Provide the [X, Y] coordinate of the cell's center where the given text is located.  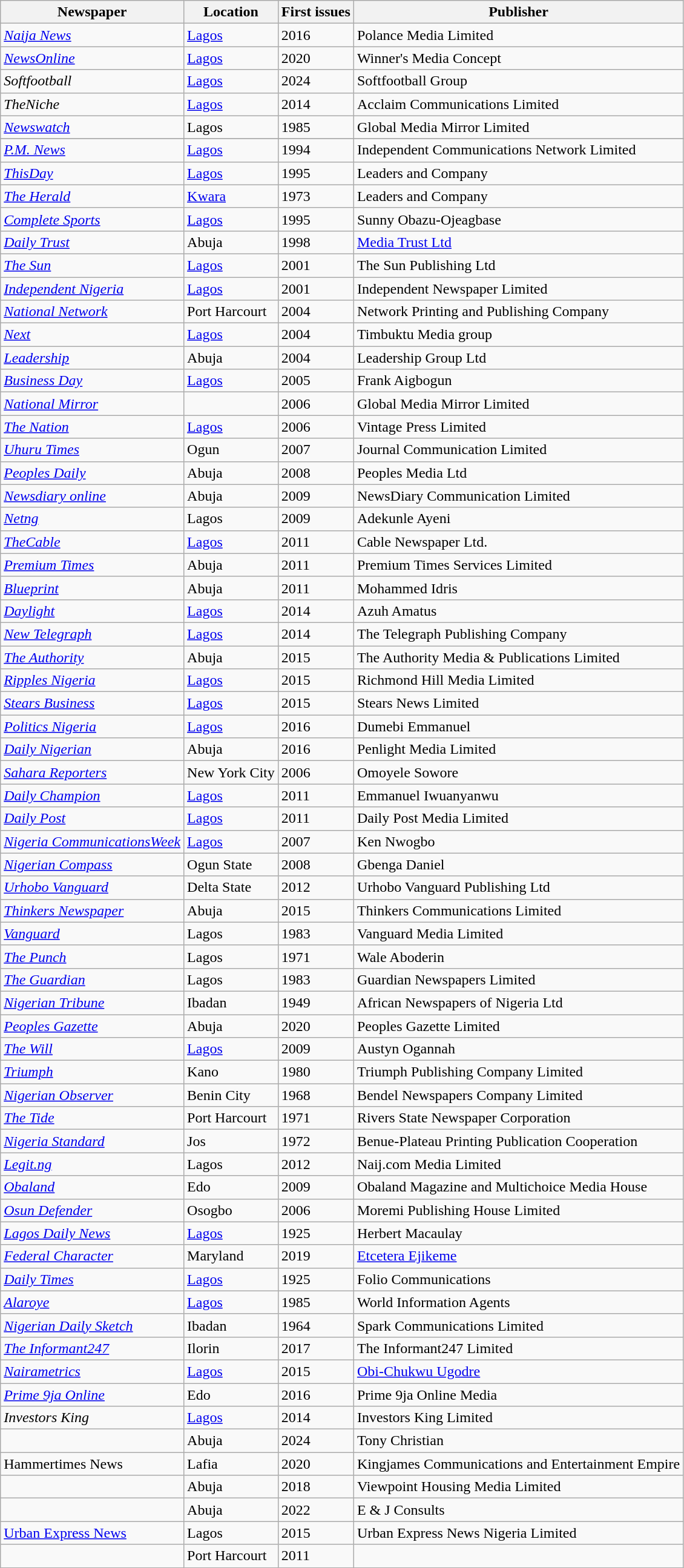
Azuh Amatus [518, 611]
Premium Times Services Limited [518, 565]
2022 [316, 1510]
The Informant247 [92, 1348]
Cable Newspaper Ltd. [518, 542]
Frank Aigbogun [518, 381]
Richmond Hill Media Limited [518, 680]
Leadership [92, 358]
Benue-Plateau Printing Publication Cooperation [518, 1141]
Investors King [92, 1418]
Acclaim Communications Limited [518, 104]
Emmanuel Iwuanyanwu [518, 796]
Daily Champion [92, 796]
New York City [231, 772]
Obi-Chukwu Ugodre [518, 1371]
Business Day [92, 381]
Adekunle Ayeni [518, 519]
Triumph Publishing Company Limited [518, 1072]
Kwara [231, 196]
TheNiche [92, 104]
Urhobo Vanguard [92, 888]
Lagos Daily News [92, 1233]
The Authority Media & Publications Limited [518, 657]
Peoples Media Ltd [518, 473]
Newspaper [92, 12]
The Sun [92, 265]
Vanguard [92, 934]
Daily Nigerian [92, 749]
Osun Defender [92, 1210]
Journal Communication Limited [518, 450]
Investors King Limited [518, 1418]
The Tide [92, 1118]
National Network [92, 312]
2017 [316, 1348]
Maryland [231, 1256]
Polance Media Limited [518, 35]
P.M. News [92, 150]
1949 [316, 1003]
Softfootball [92, 81]
Independent Newspaper Limited [518, 289]
Daily Times [92, 1279]
World Information Agents [518, 1302]
Nairametrics [92, 1371]
Premium Times [92, 565]
Nigeria Standard [92, 1141]
TheCable [92, 542]
Delta State [231, 888]
Benin City [231, 1095]
ThisDay [92, 173]
Publisher [518, 12]
Ogun State [231, 865]
Federal Character [92, 1256]
Daily Post [92, 819]
Lafia [231, 1464]
Austyn Ogannah [518, 1049]
The Guardian [92, 980]
NewsDiary Communication Limited [518, 496]
Ilorin [231, 1348]
Independent Communications Network Limited [518, 150]
Newsdiary online [92, 496]
Daily Post Media Limited [518, 819]
Urban Express News [92, 1533]
Stears News Limited [518, 703]
Omoyele Sowore [518, 772]
Leadership Group Ltd [518, 358]
Spark Communications Limited [518, 1325]
Triumph [92, 1072]
Naij.com Media Limited [518, 1164]
2018 [316, 1487]
The Sun Publishing Ltd [518, 265]
Uhuru Times [92, 450]
1964 [316, 1325]
Prime 9ja Online [92, 1394]
Jos [231, 1141]
The Telegraph Publishing Company [518, 634]
The Nation [92, 427]
Nigerian Compass [92, 865]
1980 [316, 1072]
Folio Communications [518, 1279]
Nigeria CommunicationsWeek [92, 842]
Rivers State Newspaper Corporation [518, 1118]
Peoples Gazette Limited [518, 1026]
Osogbo [231, 1210]
Network Printing and Publishing Company [518, 312]
The Punch [92, 957]
Winner's Media Concept [518, 58]
Guardian Newspapers Limited [518, 980]
Moremi Publishing House Limited [518, 1210]
Vintage Press Limited [518, 427]
Newswatch [92, 127]
The Informant247 Limited [518, 1348]
African Newspapers of Nigeria Ltd [518, 1003]
Thinkers Communications Limited [518, 911]
Next [92, 335]
Etcetera Ejikeme [518, 1256]
Obaland Magazine and Multichoice Media House [518, 1187]
Viewpoint Housing Media Limited [518, 1487]
First issues [316, 12]
Ogun [231, 450]
Prime 9ja Online Media [518, 1394]
Bendel Newspapers Company Limited [518, 1095]
Sahara Reporters [92, 772]
Politics Nigeria [92, 726]
Vanguard Media Limited [518, 934]
Alaroye [92, 1302]
Daylight [92, 611]
2019 [316, 1256]
Urban Express News Nigeria Limited [518, 1533]
1994 [316, 150]
Herbert Macaulay [518, 1233]
Mohammed Idris [518, 588]
Dumebi Emmanuel [518, 726]
Daily Trust [92, 242]
Penlight Media Limited [518, 749]
NewsOnline [92, 58]
Nigerian Daily Sketch [92, 1325]
Netng [92, 519]
Kano [231, 1072]
1972 [316, 1141]
Location [231, 12]
Complete Sports [92, 219]
New Telegraph [92, 634]
Urhobo Vanguard Publishing Ltd [518, 888]
Peoples Gazette [92, 1026]
E & J Consults [518, 1510]
1998 [316, 242]
Nigerian Observer [92, 1095]
2005 [316, 381]
Ripples Nigeria [92, 680]
Timbuktu Media group [518, 335]
Gbenga Daniel [518, 865]
Independent Nigeria [92, 289]
Media Trust Ltd [518, 242]
Sunny Obazu-Ojeagbase [518, 219]
Hammertimes News [92, 1464]
National Mirror [92, 404]
Thinkers Newspaper [92, 911]
Softfootball Group [518, 81]
Nigerian Tribune [92, 1003]
Blueprint [92, 588]
Stears Business [92, 703]
Naija News [92, 35]
The Herald [92, 196]
1973 [316, 196]
The Will [92, 1049]
Obaland [92, 1187]
Legit.ng [92, 1164]
Kingjames Communications and Entertainment Empire [518, 1464]
Wale Aboderin [518, 957]
Peoples Daily [92, 473]
Ken Nwogbo [518, 842]
1968 [316, 1095]
Tony Christian [518, 1441]
The Authority [92, 657]
